Scan for the cell matching the given text and deliver its (X, Y) coordinate at center. 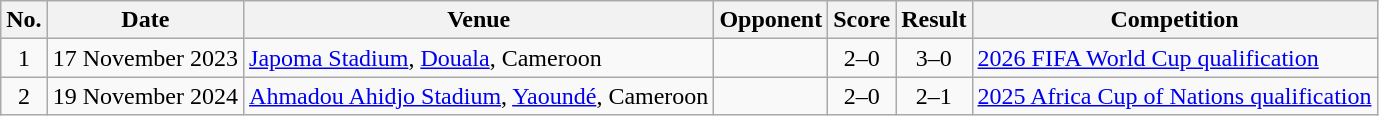
Venue (479, 20)
Ahmadou Ahidjo Stadium, Yaoundé, Cameroon (479, 96)
Result (934, 20)
No. (24, 20)
3–0 (934, 58)
2 (24, 96)
17 November 2023 (145, 58)
2026 FIFA World Cup qualification (1174, 58)
1 (24, 58)
Japoma Stadium, Douala, Cameroon (479, 58)
19 November 2024 (145, 96)
2025 Africa Cup of Nations qualification (1174, 96)
Competition (1174, 20)
Date (145, 20)
Score (862, 20)
2–1 (934, 96)
Opponent (771, 20)
